Provide the [X, Y] coordinate of the cell's center where the given text is located.  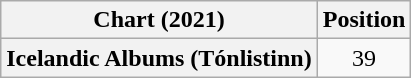
Position [364, 20]
Chart (2021) [159, 20]
39 [364, 58]
Icelandic Albums (Tónlistinn) [159, 58]
